Provide the [X, Y] coordinate of the cell's center where the given text is located.  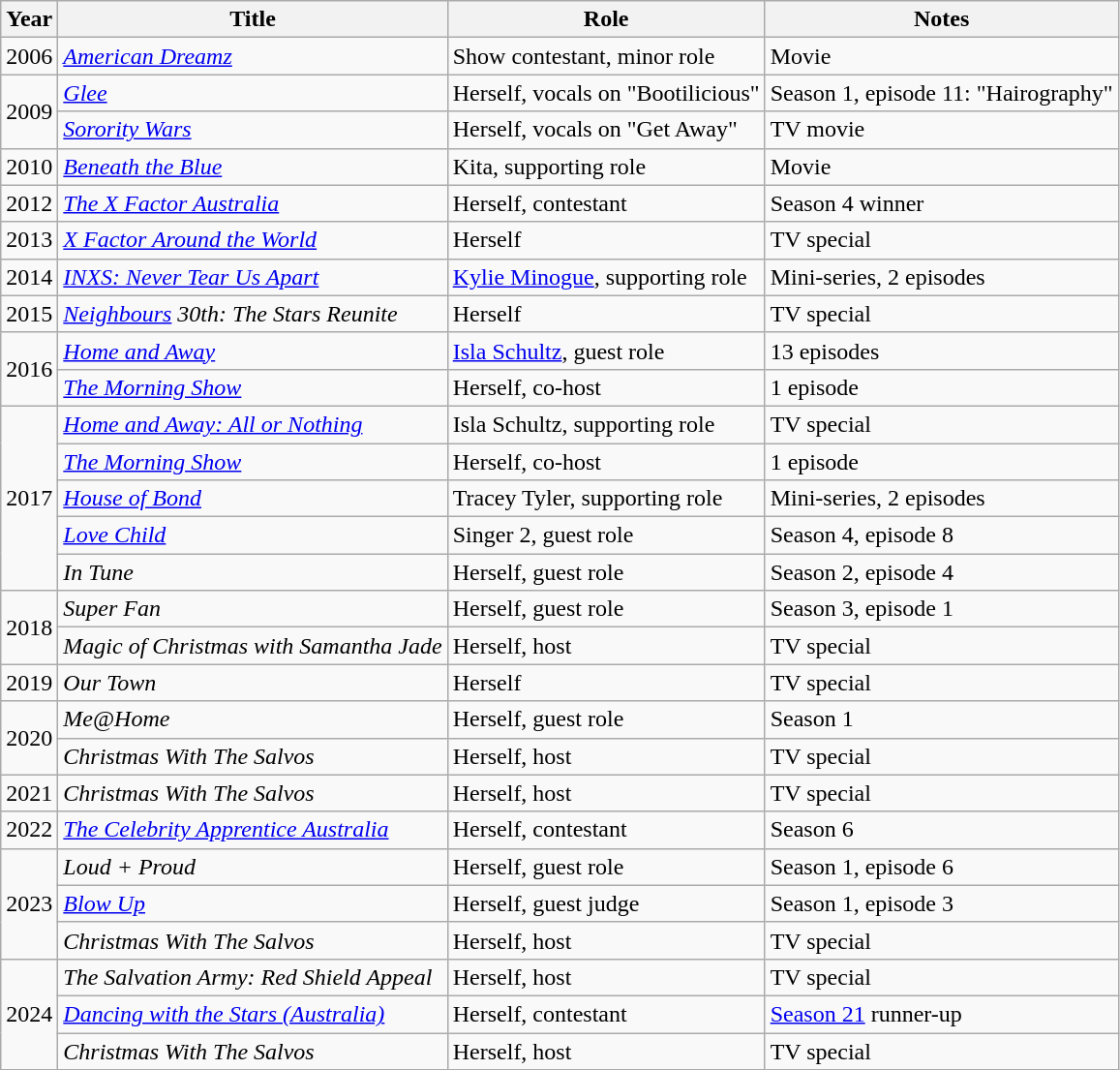
2024 [29, 1014]
Season 1 [941, 719]
In Tune [253, 572]
2022 [29, 830]
Love Child [253, 535]
Year [29, 19]
X Factor Around the World [253, 240]
Super Fan [253, 609]
The Celebrity Apprentice Australia [253, 830]
Me@Home [253, 719]
Loud + Proud [253, 867]
Beneath the Blue [253, 167]
2018 [29, 627]
2020 [29, 738]
Herself, vocals on "Bootilicious" [606, 93]
Show contestant, minor role [606, 56]
American Dreamz [253, 56]
2016 [29, 369]
13 episodes [941, 351]
Sorority Wars [253, 130]
Title [253, 19]
Blow Up [253, 903]
2023 [29, 903]
Neighbours 30th: The Stars Reunite [253, 314]
2015 [29, 314]
Home and Away: All or Nothing [253, 424]
2014 [29, 277]
Isla Schultz, guest role [606, 351]
Kita, supporting role [606, 167]
House of Bond [253, 499]
Notes [941, 19]
Season 1, episode 3 [941, 903]
2017 [29, 498]
Season 21 runner-up [941, 1014]
Herself, guest judge [606, 903]
Season 6 [941, 830]
Kylie Minogue, supporting role [606, 277]
Tracey Tyler, supporting role [606, 499]
2009 [29, 111]
2013 [29, 240]
2012 [29, 203]
Season 4 winner [941, 203]
INXS: Never Tear Us Apart [253, 277]
Role [606, 19]
Season 4, episode 8 [941, 535]
Season 1, episode 6 [941, 867]
Season 3, episode 1 [941, 609]
Glee [253, 93]
2021 [29, 793]
Isla Schultz, supporting role [606, 424]
Magic of Christmas with Samantha Jade [253, 646]
The Salvation Army: Red Shield Appeal [253, 977]
TV movie [941, 130]
Season 2, episode 4 [941, 572]
The X Factor Australia [253, 203]
Singer 2, guest role [606, 535]
Herself, vocals on "Get Away" [606, 130]
2019 [29, 683]
Home and Away [253, 351]
2010 [29, 167]
Our Town [253, 683]
2006 [29, 56]
Dancing with the Stars (Australia) [253, 1014]
Season 1, episode 11: "Hairography" [941, 93]
